Output the (X, Y) coordinate of the center of the cell containing the given text.  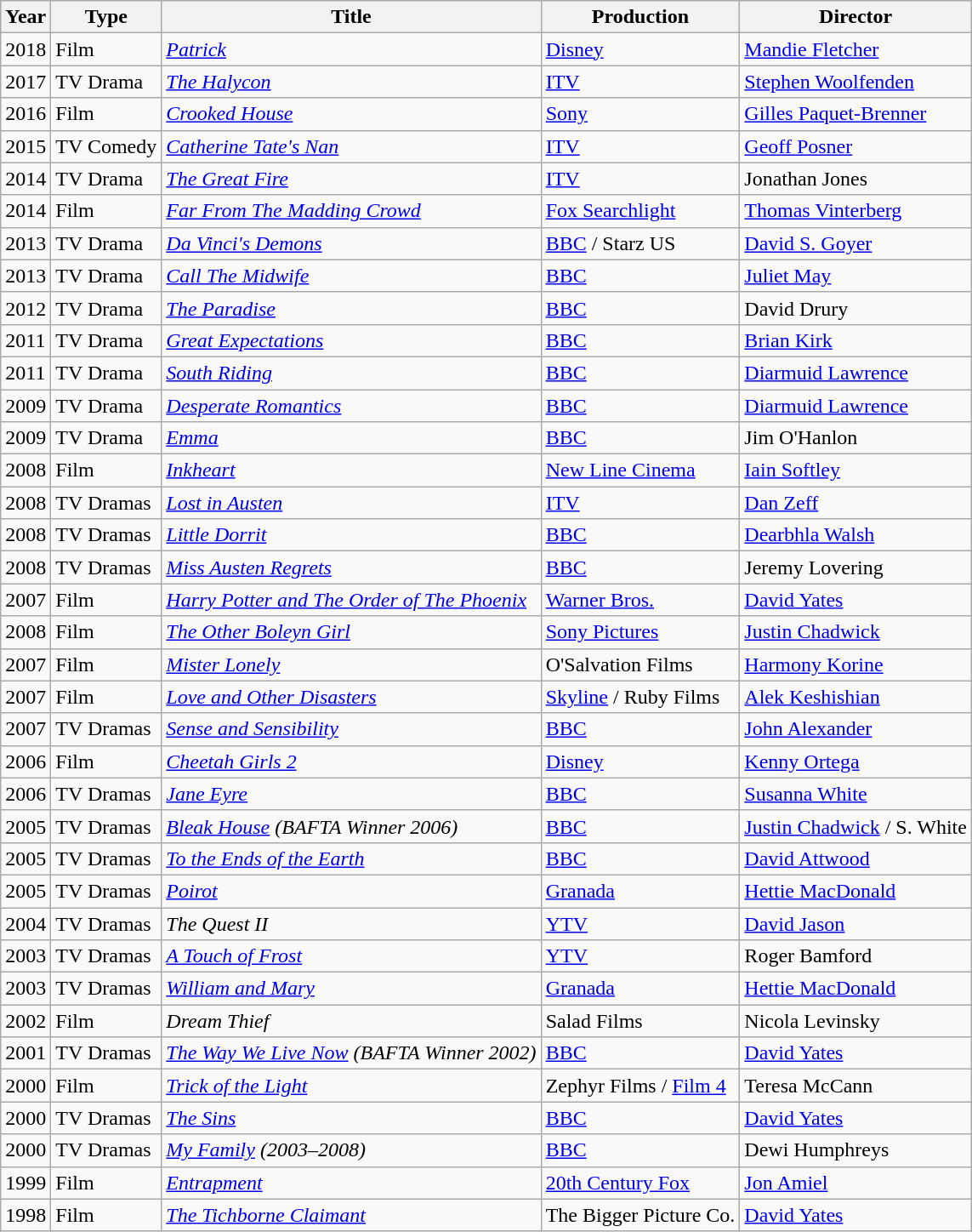
2001 (26, 1053)
Justin Chadwick / S. White (855, 826)
The Sins (351, 1118)
Emma (351, 438)
The Great Fire (351, 179)
Crooked House (351, 114)
Kenny Ortega (855, 761)
Stephen Woolfenden (855, 82)
The Way We Live Now (BAFTA Winner 2002) (351, 1053)
Alek Keshishian (855, 697)
Justin Chadwick (855, 632)
David Attwood (855, 858)
Mandie Fletcher (855, 49)
Jonathan Jones (855, 179)
Cheetah Girls 2 (351, 761)
Sony Pictures (640, 632)
Gilles Paquet-Brenner (855, 114)
Geoff Posner (855, 146)
2012 (26, 308)
Harry Potter and The Order of The Phoenix (351, 600)
20th Century Fox (640, 1183)
David S. Goyer (855, 243)
Teresa McCann (855, 1086)
The Tichborne Claimant (351, 1215)
Inkheart (351, 471)
Lost in Austen (351, 503)
2017 (26, 82)
South Riding (351, 373)
Type (106, 17)
Da Vinci's Demons (351, 243)
Trick of the Light (351, 1086)
Jeremy Lovering (855, 568)
The Other Boleyn Girl (351, 632)
Zephyr Films / Film 4 (640, 1086)
Salad Films (640, 1021)
Dearbhla Walsh (855, 535)
Entrapment (351, 1183)
1999 (26, 1183)
The Quest II (351, 923)
Thomas Vinterberg (855, 211)
2015 (26, 146)
Love and Other Disasters (351, 697)
Miss Austen Regrets (351, 568)
To the Ends of the Earth (351, 858)
Nicola Levinsky (855, 1021)
John Alexander (855, 729)
Title (351, 17)
The Paradise (351, 308)
Dewi Humphreys (855, 1150)
Catherine Tate's Nan (351, 146)
Little Dorrit (351, 535)
Fox Searchlight (640, 211)
The Bigger Picture Co. (640, 1215)
Desperate Romantics (351, 406)
My Family (2003–2008) (351, 1150)
Harmony Korine (855, 664)
David Drury (855, 308)
The Halycon (351, 82)
Far From The Madding Crowd (351, 211)
Roger Bamford (855, 956)
Bleak House (BAFTA Winner 2006) (351, 826)
Director (855, 17)
Call The Midwife (351, 276)
2016 (26, 114)
Susanna White (855, 794)
Patrick (351, 49)
Iain Softley (855, 471)
Poirot (351, 891)
Dan Zeff (855, 503)
Great Expectations (351, 340)
TV Comedy (106, 146)
Skyline / Ruby Films (640, 697)
Jane Eyre (351, 794)
2002 (26, 1021)
BBC / Starz US (640, 243)
1998 (26, 1215)
Jon Amiel (855, 1183)
New Line Cinema (640, 471)
Sense and Sensibility (351, 729)
David Jason (855, 923)
William and Mary (351, 989)
Brian Kirk (855, 340)
Sony (640, 114)
O'Salvation Films (640, 664)
Production (640, 17)
2018 (26, 49)
Dream Thief (351, 1021)
Warner Bros. (640, 600)
2004 (26, 923)
Juliet May (855, 276)
Mister Lonely (351, 664)
A Touch of Frost (351, 956)
Year (26, 17)
Jim O'Hanlon (855, 438)
